Find where the given text appears and provide that cell's center as (x, y) coordinate. 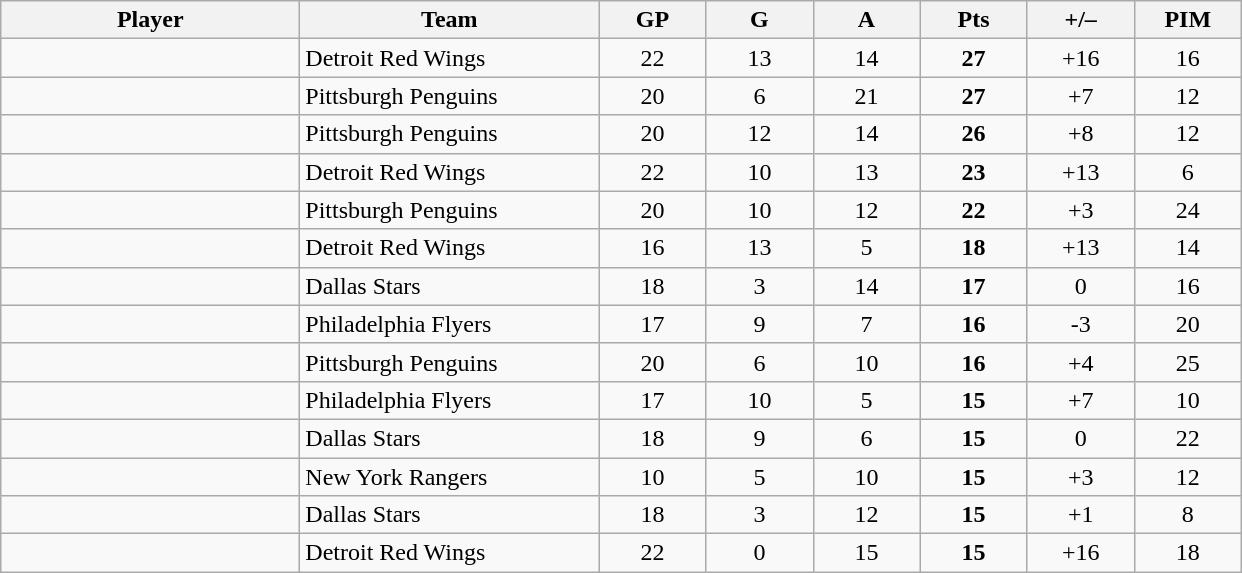
GP (652, 20)
23 (974, 172)
New York Rangers (450, 477)
8 (1188, 515)
G (760, 20)
+/– (1080, 20)
PIM (1188, 20)
+8 (1080, 134)
Player (150, 20)
7 (866, 324)
A (866, 20)
+4 (1080, 362)
21 (866, 96)
-3 (1080, 324)
Pts (974, 20)
25 (1188, 362)
+1 (1080, 515)
Team (450, 20)
24 (1188, 210)
26 (974, 134)
